Identify which cell holds the provided text, then report its (X, Y) central coordinate. 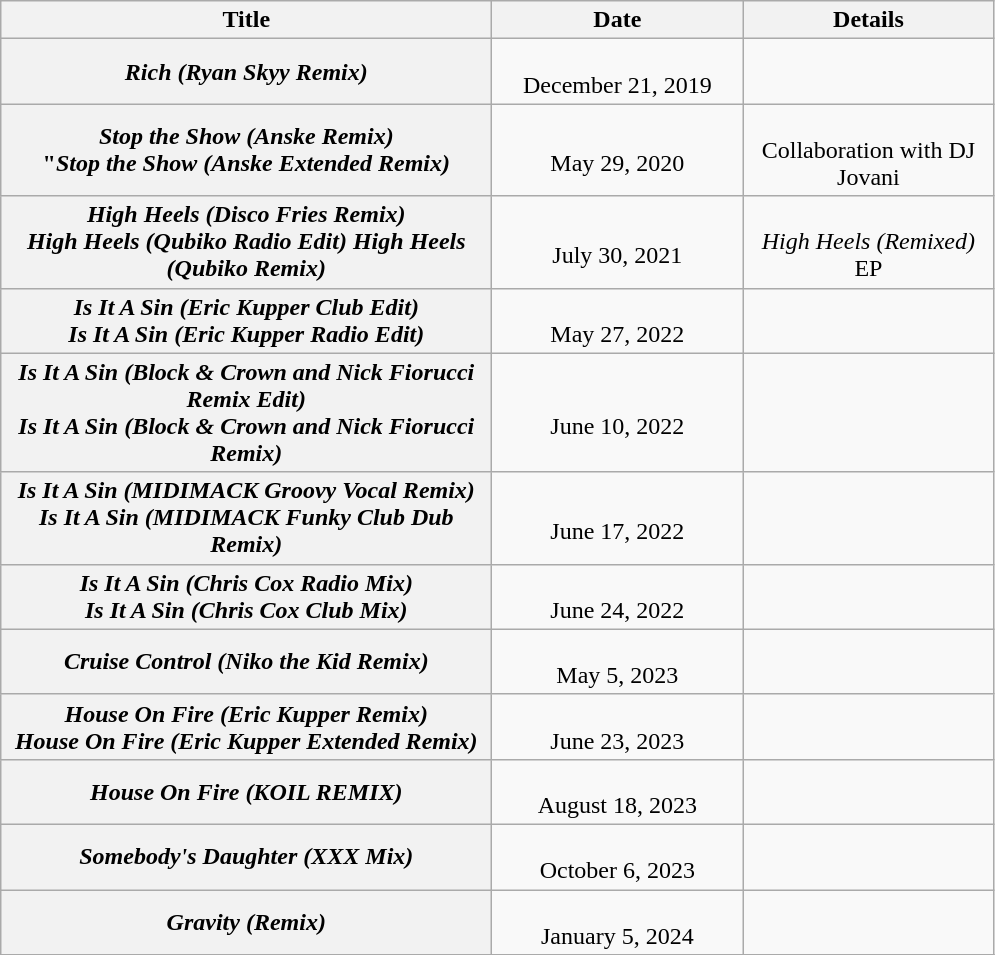
May 29, 2020 (618, 150)
January 5, 2024 (618, 922)
Is It A Sin (MIDIMACK Groovy Vocal Remix)Is It A Sin (MIDIMACK Funky Club Dub Remix) (246, 518)
May 5, 2023 (618, 662)
Is It A Sin (Eric Kupper Club Edit)Is It A Sin (Eric Kupper Radio Edit) (246, 320)
October 6, 2023 (618, 856)
May 27, 2022 (618, 320)
Collaboration with DJ Jovani (868, 150)
High Heels (Disco Fries Remix)High Heels (Qubiko Radio Edit) High Heels (Qubiko Remix) (246, 242)
Is It A Sin (Block & Crown and Nick Fiorucci Remix Edit)Is It A Sin (Block & Crown and Nick Fiorucci Remix) (246, 412)
Is It A Sin (Chris Cox Radio Mix)Is It A Sin (Chris Cox Club Mix) (246, 596)
High Heels (Remixed) EP (868, 242)
July 30, 2021 (618, 242)
June 10, 2022 (618, 412)
June 24, 2022 (618, 596)
June 17, 2022 (618, 518)
Details (868, 20)
House On Fire (KOIL REMIX) (246, 792)
Rich (Ryan Skyy Remix) (246, 72)
Gravity (Remix) (246, 922)
Somebody's Daughter (XXX Mix) (246, 856)
June 23, 2023 (618, 726)
August 18, 2023 (618, 792)
House On Fire (Eric Kupper Remix)House On Fire (Eric Kupper Extended Remix) (246, 726)
Stop the Show (Anske Remix)"Stop the Show (Anske Extended Remix) (246, 150)
Date (618, 20)
Title (246, 20)
December 21, 2019 (618, 72)
Cruise Control (Niko the Kid Remix) (246, 662)
